Search for the cell housing the specified text and yield its [x, y] center coordinate. 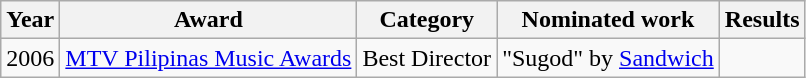
MTV Pilipinas Music Awards [208, 58]
Year [30, 20]
Best Director [427, 58]
"Sugod" by Sandwich [608, 58]
Nominated work [608, 20]
Results [762, 20]
Category [427, 20]
2006 [30, 58]
Award [208, 20]
